Pinpoint the cell where the given text exists, returning its [X, Y] midpoint coordinate. 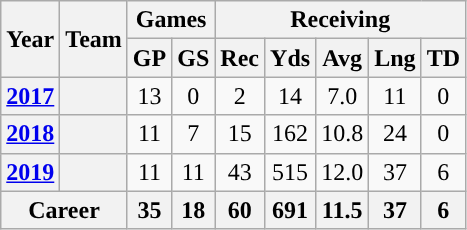
7 [194, 134]
18 [194, 210]
2017 [30, 96]
7.0 [342, 96]
2018 [30, 134]
14 [290, 96]
162 [290, 134]
13 [149, 96]
Rec [240, 58]
10.8 [342, 134]
11.5 [342, 210]
2 [240, 96]
Career [64, 210]
GS [194, 58]
Games [170, 20]
Team [94, 39]
GP [149, 58]
43 [240, 172]
24 [395, 134]
TD [443, 58]
Receiving [340, 20]
35 [149, 210]
Year [30, 39]
515 [290, 172]
Yds [290, 58]
15 [240, 134]
60 [240, 210]
Lng [395, 58]
2019 [30, 172]
691 [290, 210]
Avg [342, 58]
12.0 [342, 172]
